Return (x, y) of the center of cell containing provided text 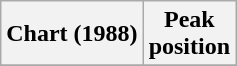
Chart (1988) (72, 34)
Peakposition (189, 34)
